Return (X, Y) of the center of cell containing provided text 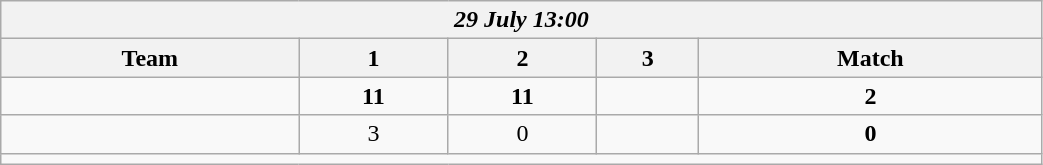
Match (870, 58)
1 (374, 58)
29 July 13:00 (522, 20)
Team (150, 58)
